Search for the cell housing the specified text and yield its [x, y] center coordinate. 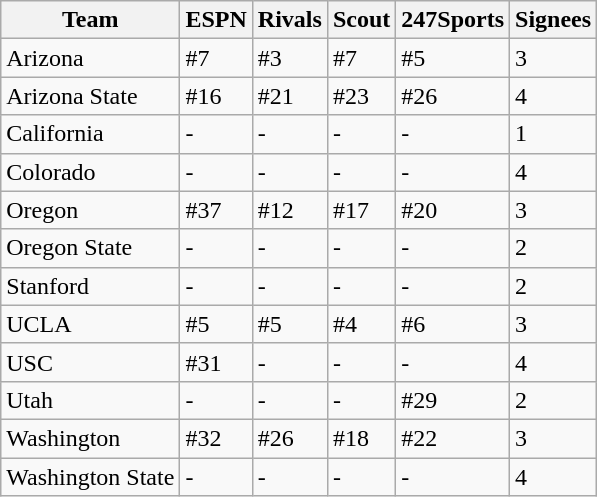
#22 [453, 438]
#23 [361, 96]
#3 [290, 58]
#20 [453, 210]
#31 [216, 362]
1 [554, 134]
Scout [361, 20]
#16 [216, 96]
#12 [290, 210]
#29 [453, 400]
USC [90, 362]
Stanford [90, 286]
ESPN [216, 20]
Signees [554, 20]
Oregon [90, 210]
UCLA [90, 324]
Team [90, 20]
Colorado [90, 172]
Oregon State [90, 248]
Washington [90, 438]
#37 [216, 210]
Arizona State [90, 96]
Arizona [90, 58]
Washington State [90, 477]
#18 [361, 438]
#6 [453, 324]
California [90, 134]
#21 [290, 96]
#17 [361, 210]
Rivals [290, 20]
247Sports [453, 20]
#32 [216, 438]
Utah [90, 400]
#4 [361, 324]
